Capture the cell that displays the provided text and extract its (X, Y) central coordinate. 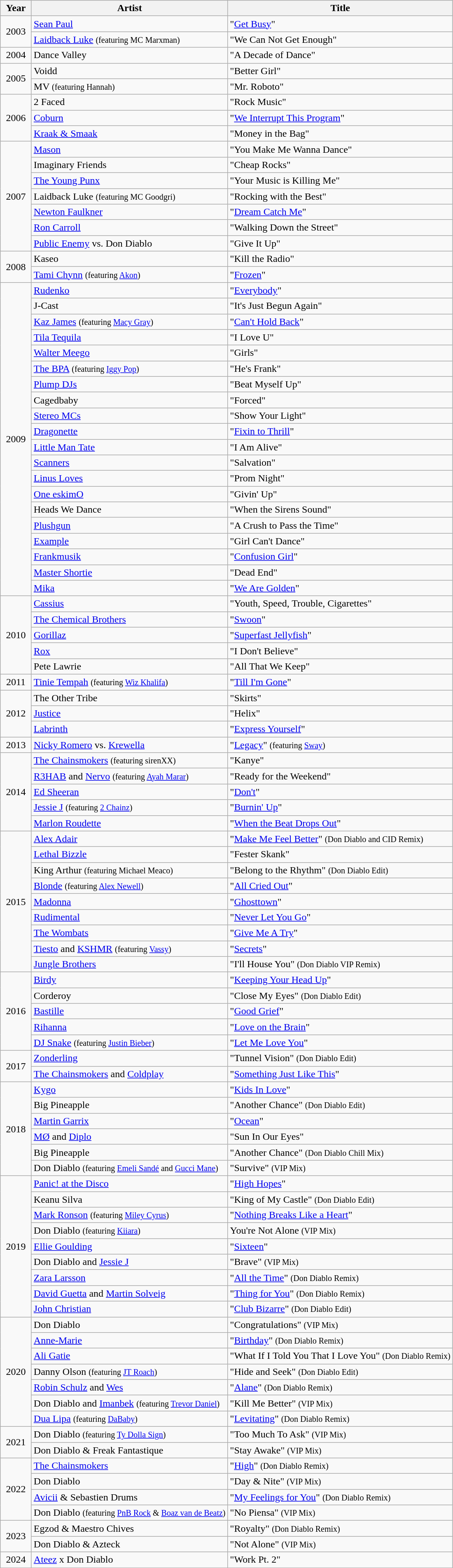
Stereo MCs (129, 415)
David Guetta and Martin Solveig (129, 1293)
"My Feelings for You" (Don Diablo Remix) (340, 1497)
Plushgun (129, 525)
Don Diablo & Azteck (129, 1544)
Public Enemy vs. Don Diablo (129, 243)
"Give Me A Try" (340, 933)
Tiesto and KSHMR (featuring Vassy) (129, 948)
"Swoon" (340, 619)
Scanners (129, 463)
Anne-Marie (129, 1340)
"Girl Can't Dance" (340, 541)
"I Love U" (340, 337)
Mason (129, 149)
"Sun In Our Eyes" (340, 1136)
Dua Lipa (featuring DaBaby) (129, 1419)
Ateez x Don Diablo (129, 1560)
Keanu Silva (129, 1199)
"You Make Me Wanna Dance" (340, 149)
"Love on the Brain" (340, 1027)
2 Faced (129, 102)
Blonde (featuring Alex Newell) (129, 886)
Danny Olson (featuring JT Roach) (129, 1372)
2021 (16, 1442)
Pete Lawrie (129, 666)
"We Interrupt This Program" (340, 118)
2012 (16, 714)
"Kids In Love" (340, 1090)
"Beat Myself Up" (340, 384)
The Wombats (129, 933)
MV (featuring Hannah) (129, 86)
Marlon Roudette (129, 823)
2016 (16, 1011)
"Your Music is Killing Me" (340, 180)
Mark Ronson (featuring Miley Cyrus) (129, 1215)
Lethal Bizzle (129, 854)
Heads We Dance (129, 510)
"Helix" (340, 714)
"When the Sirens Sound" (340, 510)
"Better Girl" (340, 71)
2011 (16, 682)
Linus Loves (129, 478)
Don Diablo & Freak Fantastique (129, 1450)
2005 (16, 79)
King Arthur (featuring Michael Meaco) (129, 870)
Tinie Tempah (featuring Wiz Khalifa) (129, 682)
Corderoy (129, 996)
Little Man Tate (129, 447)
"Ready for the Weekend" (340, 776)
Title (340, 8)
"Ocean" (340, 1121)
"Club Bizarre" (Don Diablo Edit) (340, 1309)
"Show Your Light" (340, 415)
2018 (16, 1129)
"Skirts" (340, 698)
The BPA (featuring Iggy Pop) (129, 369)
Imaginary Friends (129, 165)
Ali Gatie (129, 1356)
"Get Busy" (340, 24)
"All That We Keep" (340, 666)
John Christian (129, 1309)
Rudenko (129, 290)
"Legacy" (featuring Sway) (340, 745)
"Close My Eyes" (Don Diablo Edit) (340, 996)
Don Diablo (featuring Ty Dolla Sign) (129, 1434)
Martin Garrix (129, 1121)
"Walking Down the Street" (340, 228)
Alex Adair (129, 839)
Laidback Luke (featuring MC Goodgri) (129, 196)
"Express Yourself" (340, 729)
"We Can Not Get Enough" (340, 40)
Coburn (129, 118)
Bastille (129, 1011)
Tila Tequila (129, 337)
"Secrets" (340, 948)
"Thing for You" (Don Diablo Remix) (340, 1293)
2008 (16, 267)
"Everybody" (340, 290)
"Never Let You Go" (340, 917)
2014 (16, 792)
2015 (16, 902)
"Another Chance" (Don Diablo Edit) (340, 1105)
"Tunnel Vision" (Don Diablo Edit) (340, 1058)
Sean Paul (129, 24)
"Youth, Speed, Trouble, Cigarettes" (340, 604)
Example (129, 541)
2003 (16, 32)
2020 (16, 1372)
"It's Just Begun Again" (340, 306)
"Something Just Like This" (340, 1074)
"King of My Castle" (Don Diablo Edit) (340, 1199)
"Forced" (340, 400)
"Another Chance" (Don Diablo Chill Mix) (340, 1152)
The Chainsmokers (129, 1466)
"Kill the Radio" (340, 259)
"A Crush to Pass the Time" (340, 525)
"Fester Skank" (340, 854)
One eskimO (129, 494)
"All the Time" (Don Diablo Remix) (340, 1278)
"High" (Don Diablo Remix) (340, 1466)
Labrinth (129, 729)
2004 (16, 55)
2013 (16, 745)
2007 (16, 196)
"We Are Golden" (340, 588)
Don Diablo and Jessie J (129, 1262)
Kaseo (129, 259)
Plump DJs (129, 384)
"Cheap Rocks" (340, 165)
Don Diablo (featuring Kiiara) (129, 1231)
Walter Meego (129, 353)
"Ghosttown" (340, 901)
"Prom Night" (340, 478)
"No Piensa" (VIP Mix) (340, 1513)
Madonna (129, 901)
"Good Grief" (340, 1011)
Rudimental (129, 917)
Egzod & Maestro Chives (129, 1528)
"Alane" (Don Diablo Remix) (340, 1387)
"Girls" (340, 353)
"Kill Me Better" (VIP Mix) (340, 1403)
Kraak & Smaak (129, 133)
"Till I'm Gone" (340, 682)
"Hide and Seek" (Don Diablo Edit) (340, 1372)
Avicii & Sebastien Drums (129, 1497)
Robin Schulz and Wes (129, 1387)
2009 (16, 439)
"Rocking with the Best" (340, 196)
"Too Much To Ask" (VIP Mix) (340, 1434)
"Survive" (VIP Mix) (340, 1168)
"Levitating" (Don Diablo Remix) (340, 1419)
"Money in the Bag" (340, 133)
"Birthday" (Don Diablo Remix) (340, 1340)
Voidd (129, 71)
The Other Tribe (129, 698)
The Chemical Brothers (129, 619)
Cassius (129, 604)
Mika (129, 588)
Laidback Luke (featuring MC Marxman) (129, 40)
"Don't" (340, 792)
"Make Me Feel Better" (Don Diablo and CID Remix) (340, 839)
"I Don't Believe" (340, 651)
"Can't Hold Back" (340, 322)
"He's Frank" (340, 369)
"Dream Catch Me" (340, 212)
Gorillaz (129, 635)
"Kanye" (340, 761)
"Brave" (VIP Mix) (340, 1262)
Rihanna (129, 1027)
R3HAB and Nervo (featuring Ayah Marar) (129, 776)
"Nothing Breaks Like a Heart" (340, 1215)
Ed Sheeran (129, 792)
"High Hopes" (340, 1183)
Ellie Goulding (129, 1246)
"I Am Alive" (340, 447)
2017 (16, 1066)
"Day & Nite" (VIP Mix) (340, 1482)
"When the Beat Drops Out" (340, 823)
Justice (129, 714)
"Fixin to Thrill" (340, 431)
Zara Larsson (129, 1278)
"Rock Music" (340, 102)
2024 (16, 1560)
Kaz James (featuring Macy Gray) (129, 322)
Frankmusik (129, 557)
"I'll House You" (Don Diablo VIP Remix) (340, 964)
MØ and Diplo (129, 1136)
Kygo (129, 1090)
Tami Chynn (featuring Akon) (129, 275)
"Work Pt. 2" (340, 1560)
Zonderling (129, 1058)
"Dead End" (340, 572)
Newton Faulkner (129, 212)
Jessie J (featuring 2 Chainz) (129, 807)
The Chainsmokers and Coldplay (129, 1074)
Birdy (129, 980)
"Salvation" (340, 463)
"A Decade of Dance" (340, 55)
"Keeping Your Head Up" (340, 980)
"What If I Told You That I Love You" (Don Diablo Remix) (340, 1356)
2023 (16, 1536)
"Give It Up" (340, 243)
Master Shortie (129, 572)
Dance Valley (129, 55)
"Belong to the Rhythm" (Don Diablo Edit) (340, 870)
"Not Alone" (VIP Mix) (340, 1544)
Nicky Romero vs. Krewella (129, 745)
2019 (16, 1246)
"Confusion Girl" (340, 557)
Panic! at the Disco (129, 1183)
Don Diablo and Imanbek (featuring Trevor Daniel) (129, 1403)
Don Diablo (featuring Emeli Sandé and Gucci Mane) (129, 1168)
Year (16, 8)
Jungle Brothers (129, 964)
Ron Carroll (129, 228)
2022 (16, 1489)
"Let Me Love You" (340, 1043)
"Royalty" (Don Diablo Remix) (340, 1528)
DJ Snake (featuring Justin Bieber) (129, 1043)
The Young Punx (129, 180)
"Congratulations" (VIP Mix) (340, 1325)
Don Diablo (featuring PnB Rock & Boaz van de Beatz) (129, 1513)
You're Not Alone (VIP Mix) (340, 1231)
Artist (129, 8)
"Mr. Roboto" (340, 86)
J-Cast (129, 306)
Dragonette (129, 431)
The Chainsmokers (featuring sirenXX) (129, 761)
2006 (16, 118)
2010 (16, 635)
"Stay Awake" (VIP Mix) (340, 1450)
"Frozen" (340, 275)
"Burnin' Up" (340, 807)
"Sixteen" (340, 1246)
"Superfast Jellyfish" (340, 635)
"All Cried Out" (340, 886)
Cagedbaby (129, 400)
"Givin' Up" (340, 494)
Rox (129, 651)
